Scan for the cell matching the given text and deliver its [x, y] coordinate at center. 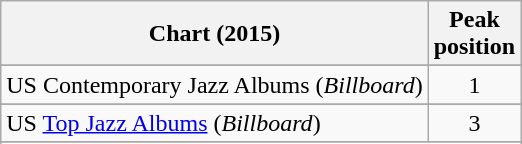
3 [474, 123]
US Top Jazz Albums (Billboard) [214, 123]
Peakposition [474, 34]
Chart (2015) [214, 34]
1 [474, 85]
US Contemporary Jazz Albums (Billboard) [214, 85]
